Extract the (X, Y) coordinate from the center of the cell holding the provided text.  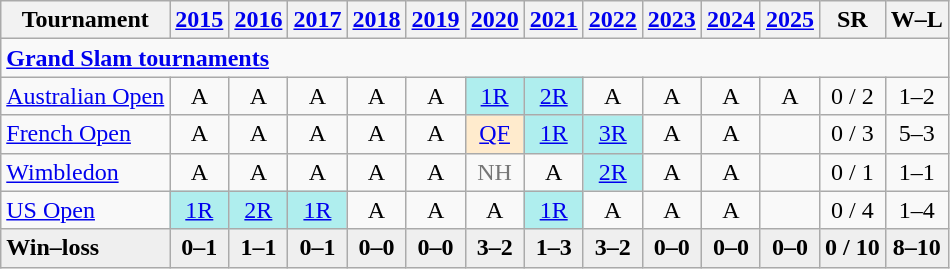
Wimbledon (86, 172)
SR (852, 20)
2025 (790, 20)
2016 (258, 20)
0 / 2 (852, 96)
US Open (86, 210)
QF (494, 134)
1–4 (916, 210)
0 / 1 (852, 172)
2022 (612, 20)
Grand Slam tournaments (475, 58)
0 / 3 (852, 134)
2018 (376, 20)
3R (612, 134)
8–10 (916, 248)
5–3 (916, 134)
Australian Open (86, 96)
French Open (86, 134)
0 / 10 (852, 248)
Tournament (86, 20)
W–L (916, 20)
2015 (200, 20)
1–3 (554, 248)
2023 (672, 20)
2024 (730, 20)
2019 (436, 20)
2021 (554, 20)
1–2 (916, 96)
Win–loss (86, 248)
2017 (318, 20)
2020 (494, 20)
NH (494, 172)
0 / 4 (852, 210)
